Determine the (x, y) coordinate at the center of the cell enclosing the given text.  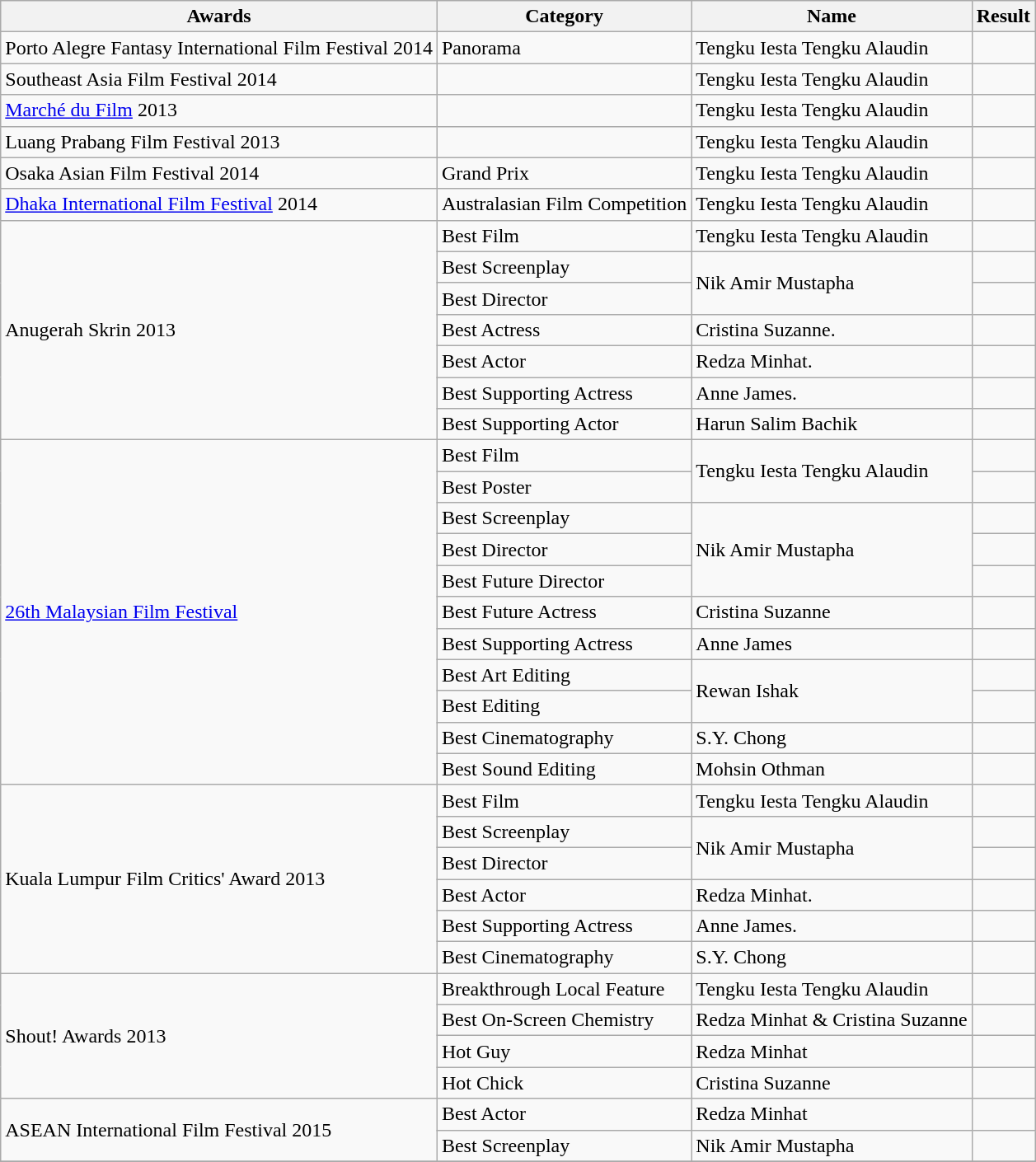
Hot Guy (564, 1052)
Best On-Screen Chemistry (564, 1020)
Osaka Asian Film Festival 2014 (219, 173)
Breakthrough Local Feature (564, 989)
Dhaka International Film Festival 2014 (219, 204)
ASEAN International Film Festival 2015 (219, 1130)
Grand Prix (564, 173)
Marché du Film 2013 (219, 110)
Panorama (564, 48)
Redza Minhat & Cristina Suzanne (832, 1020)
Best Poster (564, 487)
Rewan Ishak (832, 691)
Best Actress (564, 330)
Porto Alegre Fantasy International Film Festival 2014 (219, 48)
Cristina Suzanne. (832, 330)
Best Future Director (564, 581)
Australasian Film Competition (564, 204)
Harun Salim Bachik (832, 424)
Hot Chick (564, 1083)
Best Editing (564, 706)
Shout! Awards 2013 (219, 1036)
Kuala Lumpur Film Critics' Award 2013 (219, 879)
Anne James (832, 644)
Category (564, 16)
Southeast Asia Film Festival 2014 (219, 79)
Mohsin Othman (832, 769)
Luang Prabang Film Festival 2013 (219, 142)
Best Future Actress (564, 612)
Result (1003, 16)
26th Malaysian Film Festival (219, 613)
Best Sound Editing (564, 769)
Best Art Editing (564, 675)
Anugerah Skrin 2013 (219, 330)
Awards (219, 16)
Name (832, 16)
Best Supporting Actor (564, 424)
